Find where the given text appears and provide that cell's center as [X, Y] coordinate. 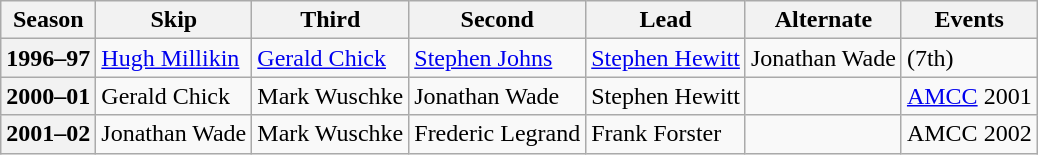
Second [498, 20]
Frank Forster [666, 134]
Frederic Legrand [498, 134]
2001–02 [48, 134]
Lead [666, 20]
Events [969, 20]
Season [48, 20]
Third [330, 20]
Skip [174, 20]
Stephen Johns [498, 58]
Hugh Millikin [174, 58]
AMCC 2001 [969, 96]
(7th) [969, 58]
AMCC 2002 [969, 134]
1996–97 [48, 58]
2000–01 [48, 96]
Alternate [823, 20]
